Scan for the cell matching the given text and deliver its (X, Y) coordinate at center. 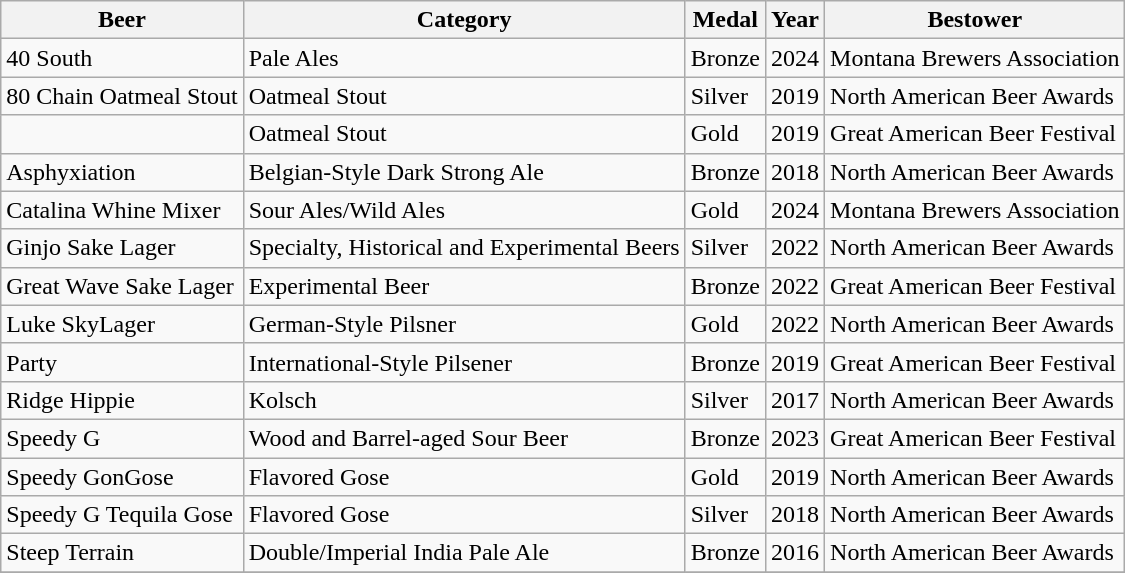
Wood and Barrel-aged Sour Beer (464, 438)
Ridge Hippie (122, 400)
Year (796, 20)
Double/Imperial India Pale Ale (464, 553)
2023 (796, 438)
Bestower (975, 20)
International-Style Pilsener (464, 362)
40 South (122, 58)
Speedy G (122, 438)
Ginjo Sake Lager (122, 248)
2017 (796, 400)
Category (464, 20)
Beer (122, 20)
Kolsch (464, 400)
Specialty, Historical and Experimental Beers (464, 248)
German-Style Pilsner (464, 324)
2016 (796, 553)
80 Chain Oatmeal Stout (122, 96)
Luke SkyLager (122, 324)
Speedy G Tequila Gose (122, 515)
Asphyxiation (122, 172)
Catalina Whine Mixer (122, 210)
Belgian-Style Dark Strong Ale (464, 172)
Speedy GonGose (122, 477)
Sour Ales/Wild Ales (464, 210)
Pale Ales (464, 58)
Medal (725, 20)
Steep Terrain (122, 553)
Experimental Beer (464, 286)
Great Wave Sake Lager (122, 286)
Party (122, 362)
